Detect which cell encompasses the target text, then output its [X, Y] center coordinate. 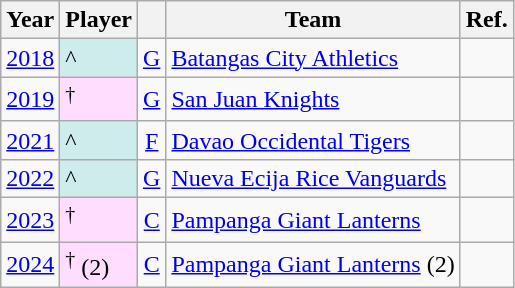
Ref. [486, 20]
2024 [30, 264]
Pampanga Giant Lanterns [313, 220]
Nueva Ecija Rice Vanguards [313, 178]
Year [30, 20]
2019 [30, 100]
Davao Occidental Tigers [313, 140]
2018 [30, 58]
San Juan Knights [313, 100]
Batangas City Athletics [313, 58]
2021 [30, 140]
F [152, 140]
Pampanga Giant Lanterns (2) [313, 264]
2022 [30, 178]
2023 [30, 220]
Player [99, 20]
† (2) [99, 264]
Team [313, 20]
